Identify which cell holds the provided text, then report its [X, Y] central coordinate. 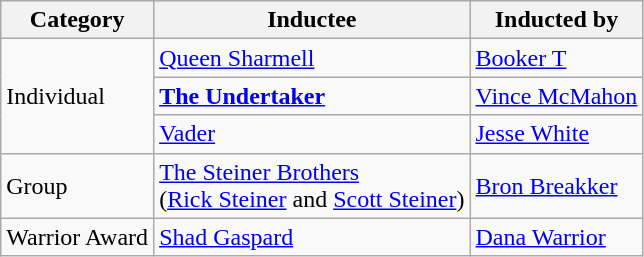
Vader [312, 134]
The Undertaker [312, 96]
Inductee [312, 20]
Inducted by [556, 20]
Category [78, 20]
Booker T [556, 58]
Warrior Award [78, 237]
Vince McMahon [556, 96]
Bron Breakker [556, 186]
Shad Gaspard [312, 237]
Dana Warrior [556, 237]
Jesse White [556, 134]
Queen Sharmell [312, 58]
The Steiner Brothers (Rick Steiner and Scott Steiner) [312, 186]
Group [78, 186]
Individual [78, 96]
